Scan for the cell matching the given text and deliver its (x, y) coordinate at center. 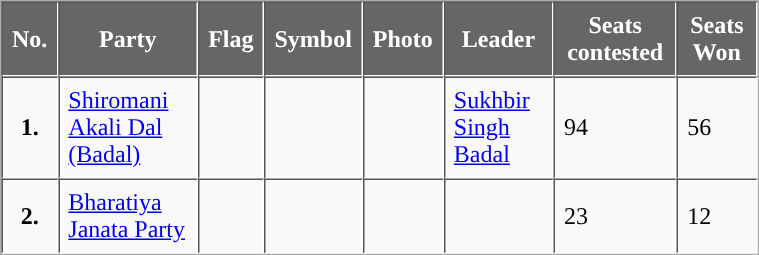
Shiromani Akali Dal (Badal) (128, 127)
Flag (231, 40)
23 (616, 216)
56 (717, 127)
Seats contested (616, 40)
12 (717, 216)
Party (128, 40)
2. (30, 216)
Bharatiya Janata Party (128, 216)
Seats Won (717, 40)
Sukhbir Singh Badal (498, 127)
1. (30, 127)
No. (30, 40)
Leader (498, 40)
Photo (402, 40)
94 (616, 127)
Symbol (313, 40)
